Extract the [x, y] coordinate from the center of the cell holding the provided text.  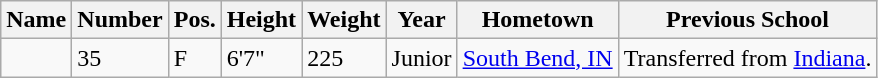
Pos. [194, 20]
South Bend, IN [538, 58]
Junior [422, 58]
225 [344, 58]
F [194, 58]
Name [36, 20]
Previous School [748, 20]
Transferred from Indiana. [748, 58]
Number [120, 20]
Year [422, 20]
Weight [344, 20]
35 [120, 58]
Hometown [538, 20]
6'7" [261, 58]
Height [261, 20]
